Extract the (x, y) coordinate from the center of the cell holding the provided text.  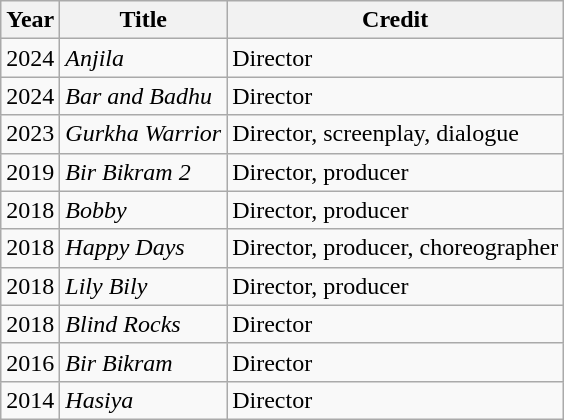
Hasiya (144, 400)
Director, producer, choreographer (396, 248)
Anjila (144, 58)
Bir Bikram 2 (144, 172)
Director, screenplay, dialogue (396, 134)
2016 (30, 362)
Lily Bily (144, 286)
Title (144, 20)
Bir Bikram (144, 362)
2014 (30, 400)
Gurkha Warrior (144, 134)
2019 (30, 172)
Year (30, 20)
Blind Rocks (144, 324)
Credit (396, 20)
Bar and Badhu (144, 96)
2023 (30, 134)
Happy Days (144, 248)
Bobby (144, 210)
